Return [X, Y] of the center of cell containing provided text 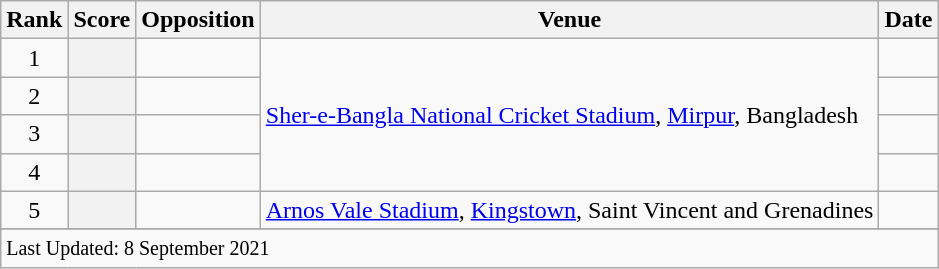
Opposition [198, 20]
Last Updated: 8 September 2021 [470, 248]
Venue [570, 20]
Date [908, 20]
Score [102, 20]
3 [34, 134]
Sher-e-Bangla National Cricket Stadium, Mirpur, Bangladesh [570, 115]
5 [34, 210]
4 [34, 172]
2 [34, 96]
1 [34, 58]
Rank [34, 20]
Arnos Vale Stadium, Kingstown, Saint Vincent and Grenadines [570, 210]
